Scan for the cell matching the given text and deliver its (X, Y) coordinate at center. 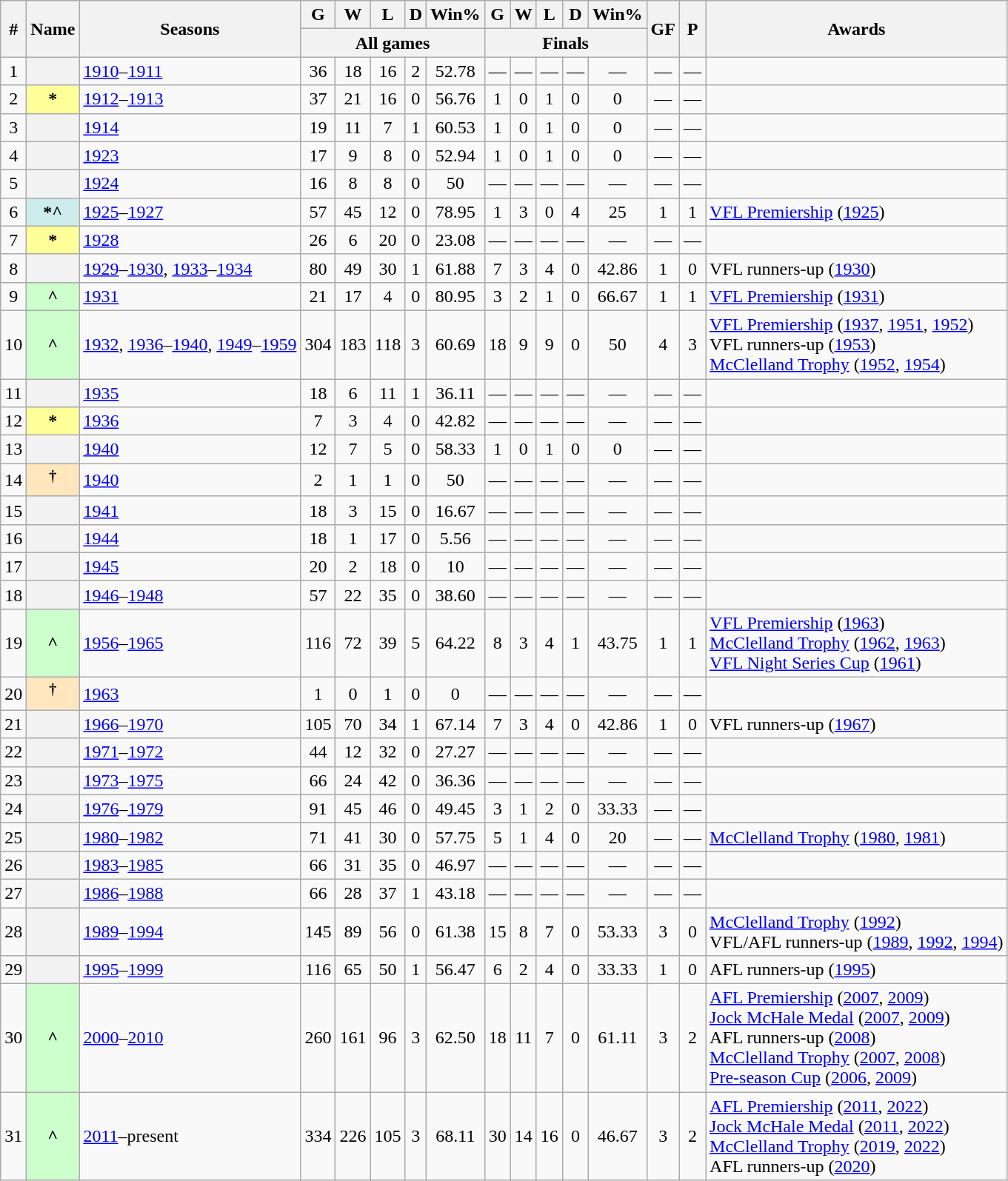
16.67 (456, 510)
72 (353, 643)
Name (53, 29)
80 (318, 268)
38.60 (456, 595)
65 (353, 970)
Finals (566, 43)
1944 (190, 538)
*^ (53, 212)
AFL Premiership (2011, 2022)Jock McHale Medal (2011, 2022) McClelland Trophy (2019, 2022)AFL runners-up (2020) (856, 1136)
1995–1999 (190, 970)
36.11 (456, 393)
44 (318, 752)
23.08 (456, 240)
1931 (190, 296)
41 (353, 837)
61.88 (456, 268)
61.38 (456, 931)
AFL Premiership (2007, 2009)Jock McHale Medal (2007, 2009)AFL runners-up (2008)McClelland Trophy (2007, 2008)Pre-season Cup (2006, 2009) (856, 1038)
118 (388, 344)
89 (353, 931)
23 (13, 780)
71 (318, 837)
2000–2010 (190, 1038)
1946–1948 (190, 595)
56.76 (456, 99)
VFL Premiership (1937, 1951, 1952)VFL runners-up (1953)McClelland Trophy (1952, 1954) (856, 344)
1945 (190, 566)
334 (318, 1136)
GF (663, 29)
1971–1972 (190, 752)
1924 (190, 184)
57.75 (456, 837)
1923 (190, 155)
1912–1913 (190, 99)
52.94 (456, 155)
13 (13, 449)
1983–1985 (190, 865)
VFL Premiership (1931) (856, 296)
183 (353, 344)
P (692, 29)
46 (388, 809)
67.14 (456, 724)
34 (388, 724)
68.11 (456, 1136)
1986–1988 (190, 893)
58.33 (456, 449)
226 (353, 1136)
304 (318, 344)
1936 (190, 421)
56.47 (456, 970)
Seasons (190, 29)
2011–present (190, 1136)
66.67 (618, 296)
60.53 (456, 127)
VFL runners-up (1967) (856, 724)
52.78 (456, 71)
42 (388, 780)
29 (13, 970)
27 (13, 893)
1989–1994 (190, 931)
1963 (190, 695)
1932, 1936–1940, 1949–1959 (190, 344)
260 (318, 1038)
70 (353, 724)
145 (318, 931)
McClelland Trophy (1992)VFL/AFL runners-up (1989, 1992, 1994) (856, 931)
1980–1982 (190, 837)
1935 (190, 393)
46.97 (456, 865)
1925–1927 (190, 212)
# (13, 29)
43.18 (456, 893)
1928 (190, 240)
AFL runners-up (1995) (856, 970)
61.11 (618, 1038)
42.82 (456, 421)
1910–1911 (190, 71)
161 (353, 1038)
36.36 (456, 780)
80.95 (456, 296)
1956–1965 (190, 643)
Awards (856, 29)
1973–1975 (190, 780)
91 (318, 809)
62.50 (456, 1038)
43.75 (618, 643)
1966–1970 (190, 724)
All games (393, 43)
1941 (190, 510)
VFL Premiership (1925) (856, 212)
64.22 (456, 643)
32 (388, 752)
56 (388, 931)
78.95 (456, 212)
60.69 (456, 344)
46.67 (618, 1136)
1929–1930, 1933–1934 (190, 268)
96 (388, 1038)
VFL runners-up (1930) (856, 268)
VFL Premiership (1963)McClelland Trophy (1962, 1963)VFL Night Series Cup (1961) (856, 643)
McClelland Trophy (1980, 1981) (856, 837)
53.33 (618, 931)
49 (353, 268)
1976–1979 (190, 809)
27.27 (456, 752)
49.45 (456, 809)
39 (388, 643)
1914 (190, 127)
36 (318, 71)
5.56 (456, 538)
